Capture the cell that displays the provided text and extract its [X, Y] central coordinate. 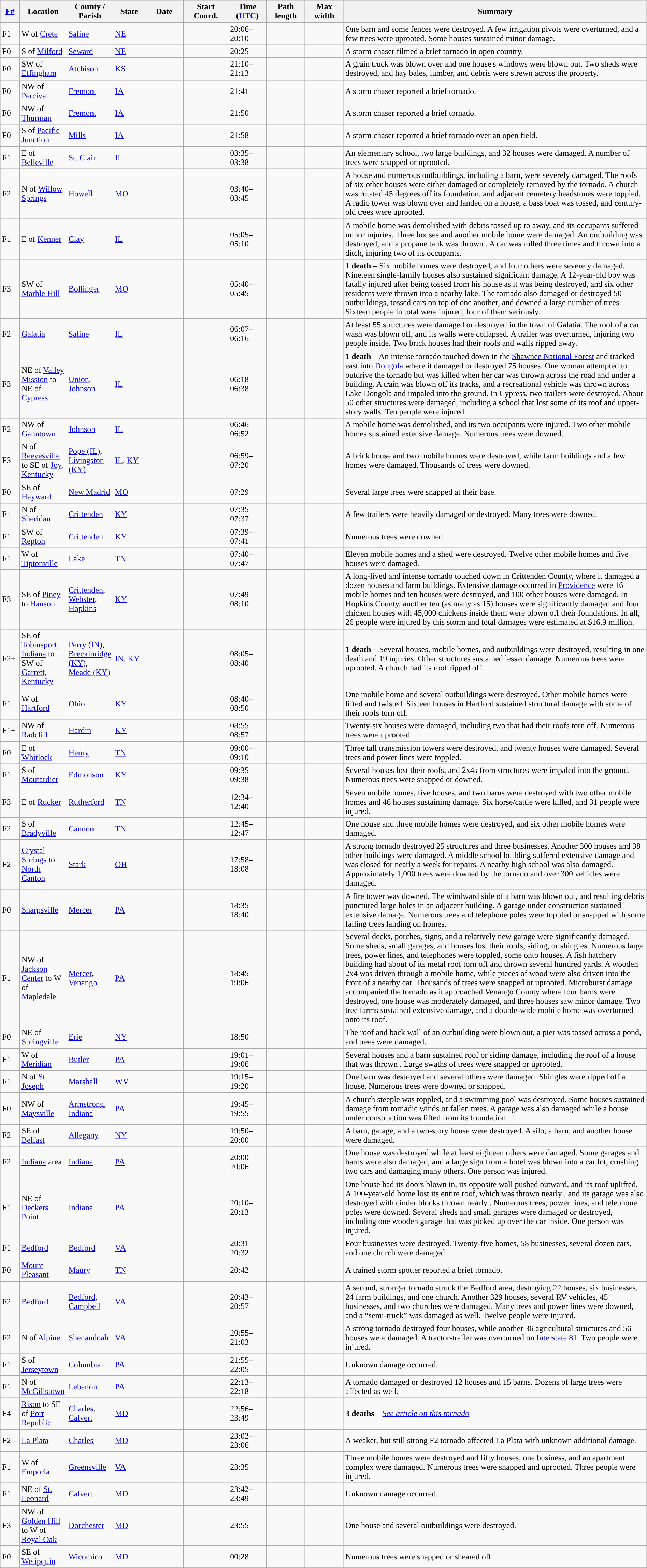
A trained storm spotter reported a brief tornado. [495, 1270]
09:00–09:10 [248, 752]
06:07–06:16 [248, 334]
One barn and some fences were destroyed. A few irrigation pivots were overturned, and a few trees were uprooted. Some houses sustained minor damage. [495, 33]
New Madrid [90, 492]
Columbia [90, 1364]
Twenty-six houses were damaged, including two that had their roofs torn off. Numerous trees were uprooted. [495, 731]
An elementary school, two large buildings, and 32 houses were damaged. A number of trees were snapped or uprooted. [495, 158]
Lebanon [90, 1387]
S of Milford [43, 51]
Rutherford [90, 802]
Summary [495, 12]
Start Coord. [205, 12]
A tornado damaged or destroyed 12 houses and 15 barns. Dozens of large trees were affected as well. [495, 1387]
N of Willow Springs [43, 194]
21:55–22:05 [248, 1364]
Mills [90, 135]
17:58–18:08 [248, 864]
06:46–06:52 [248, 429]
07:39–07:41 [248, 537]
E of Whitlock [43, 752]
E of Kenner [43, 239]
NW of Maysville [43, 1108]
07:40–07:47 [248, 559]
03:40–03:45 [248, 194]
Howell [90, 194]
23:55 [248, 1525]
08:55–08:57 [248, 731]
Allegany [90, 1135]
Rison to SE of Port Republic [43, 1413]
22:56–23:49 [248, 1413]
S of Moutardier [43, 775]
One house and several outbuildings were destroyed. [495, 1525]
W of Meridian [43, 1060]
Henry [90, 752]
Wicomico [90, 1557]
NE of Valley Mission to NE of Cypress [43, 384]
Numerous trees were downed. [495, 537]
Mercer [90, 910]
Several large trees were snapped at their base. [495, 492]
A storm chaser reported a brief tornado over an open field. [495, 135]
Edmonson [90, 775]
Shenandoah [90, 1338]
Numerous trees were snapped or sheared off. [495, 1557]
Several houses lost their roofs, and 2x4s from structures were impaled into the ground. Numerous trees were snapped or downed. [495, 775]
Armstrong, Indiana [90, 1108]
3 deaths – See article on this tornado [495, 1413]
SE of Belfast [43, 1135]
SE of Tobinsport, Indiana to SW of Garrett, Kentucky [43, 658]
21:10–21:13 [248, 69]
Mercer, Venango [90, 978]
Marshall [90, 1082]
Eleven mobile homes and a shed were destroyed. Twelve other mobile homes and five houses were damaged. [495, 559]
N of Alpine [43, 1338]
20:00–20:06 [248, 1162]
07:29 [248, 492]
20:25 [248, 51]
NE of Springville [43, 1037]
NE of Deckers Point [43, 1207]
Dorchester [90, 1525]
OH [129, 864]
Charles, Calvert [90, 1413]
12:34–12:40 [248, 802]
09:35–09:38 [248, 775]
21:50 [248, 113]
F4 [10, 1413]
F2+ [10, 658]
Hardin [90, 731]
Sharpsville [43, 910]
06:59–07:20 [248, 461]
Pope (IL), Livingston (KY) [90, 461]
08:40–08:50 [248, 704]
18:45–19:06 [248, 978]
20:42 [248, 1270]
20:43–20:57 [248, 1301]
Bedford, Campbell [90, 1301]
Ohio [90, 704]
23:02–23:06 [248, 1440]
21:41 [248, 91]
SE of Piney to Hanson [43, 599]
Charles [90, 1440]
N of McGillstown [43, 1387]
20:55–21:03 [248, 1338]
Maury [90, 1270]
La Plata [43, 1440]
Greensville [90, 1467]
07:49–08:10 [248, 599]
A few trailers were heavily damaged or destroyed. Many trees were downed. [495, 514]
Bollinger [90, 289]
19:50–20:00 [248, 1135]
A mobile home was demolished, and its two occupants were injured. Two other mobile homes sustained extensive damage. Numerous trees were downed. [495, 429]
Stark [90, 864]
IN, KY [129, 658]
18:50 [248, 1037]
05:05–05:10 [248, 239]
Union, Johnson [90, 384]
The roof and back wall of an outbuilding were blown out, a pier was tossed across a pond, and trees were damaged. [495, 1037]
Three tall transmission towers were destroyed, and twenty houses were damaged. Several trees and power lines were toppled. [495, 752]
20:31–20:32 [248, 1248]
Mount Pleasant [43, 1270]
12:45–12:47 [248, 828]
Lake [90, 559]
F1+ [10, 731]
NW of Golden Hill to W of Royal Oak [43, 1525]
St. Clair [90, 158]
05:40–05:45 [248, 289]
SW of Marble Hill [43, 289]
Butler [90, 1060]
Crittenden, Webster, Hopkins [90, 599]
Calvert [90, 1494]
Crystal Springs to North Canton [43, 864]
W of Crete [43, 33]
Time (UTC) [248, 12]
19:01–19:06 [248, 1060]
SW of Repton [43, 537]
IL, KY [129, 461]
One house and three mobile homes were destroyed, and six other mobile homes were damaged. [495, 828]
20:10–20:13 [248, 1207]
A storm chaser filmed a brief tornado in open country. [495, 51]
08:05–08:40 [248, 658]
WV [129, 1082]
Perry (IN), Breckinridge (KY), Meade (KY) [90, 658]
A weaker, but still strong F2 tornado affected La Plata with unknown additional damage. [495, 1440]
W of Hartford [43, 704]
W of Tiptonville [43, 559]
NE of St. Leonard [43, 1494]
SE of Hayward [43, 492]
E of Belleville [43, 158]
NW of Jackson Center to W of Mapledale [43, 978]
E of Rucker [43, 802]
W of Emporia [43, 1467]
07:35–07:37 [248, 514]
SW of Effingham [43, 69]
N of Sheridan [43, 514]
Galatia [43, 334]
23:42–23:49 [248, 1494]
Four businesses were destroyed. Twenty-five homes, 58 businesses, several dozen cars, and one church were damaged. [495, 1248]
N of St. Joseph [43, 1082]
20:06–20:10 [248, 33]
NW of Radcliff [43, 731]
19:45–19:55 [248, 1108]
21:58 [248, 135]
Max width [324, 12]
19:15–19:20 [248, 1082]
Johnson [90, 429]
Clay [90, 239]
KS [129, 69]
Atchison [90, 69]
NW of Percival [43, 91]
SE of Wetipquin [43, 1557]
06:18–06:38 [248, 384]
S of Jerseytown [43, 1364]
S of Bradyville [43, 828]
Date [164, 12]
State [129, 12]
One barn was destroyed and several others were damaged. Shingles were ripped off a house. Numerous trees were downed or snapped. [495, 1082]
N of Reevesville to SE of Joy, Kentucky [43, 461]
A brick house and two mobile homes were destroyed, while farm buildings and a few homes were damaged. Thousands of trees were downed. [495, 461]
22:13–22:18 [248, 1387]
F# [10, 12]
Cannon [90, 828]
Indiana area [43, 1162]
00:28 [248, 1557]
18:35–18:40 [248, 910]
23:35 [248, 1467]
03:35–03:38 [248, 158]
Location [43, 12]
NW of Ganntown [43, 429]
S of Pacific Junction [43, 135]
Erie [90, 1037]
A barn, garage, and a two-story house were destroyed. A silo, a barn, and another house were damaged. [495, 1135]
Seward [90, 51]
Path length [286, 12]
NW of Thurman [43, 113]
County / Parish [90, 12]
